From the cell containing the given text, extract its center point as (x, y) coordinate. 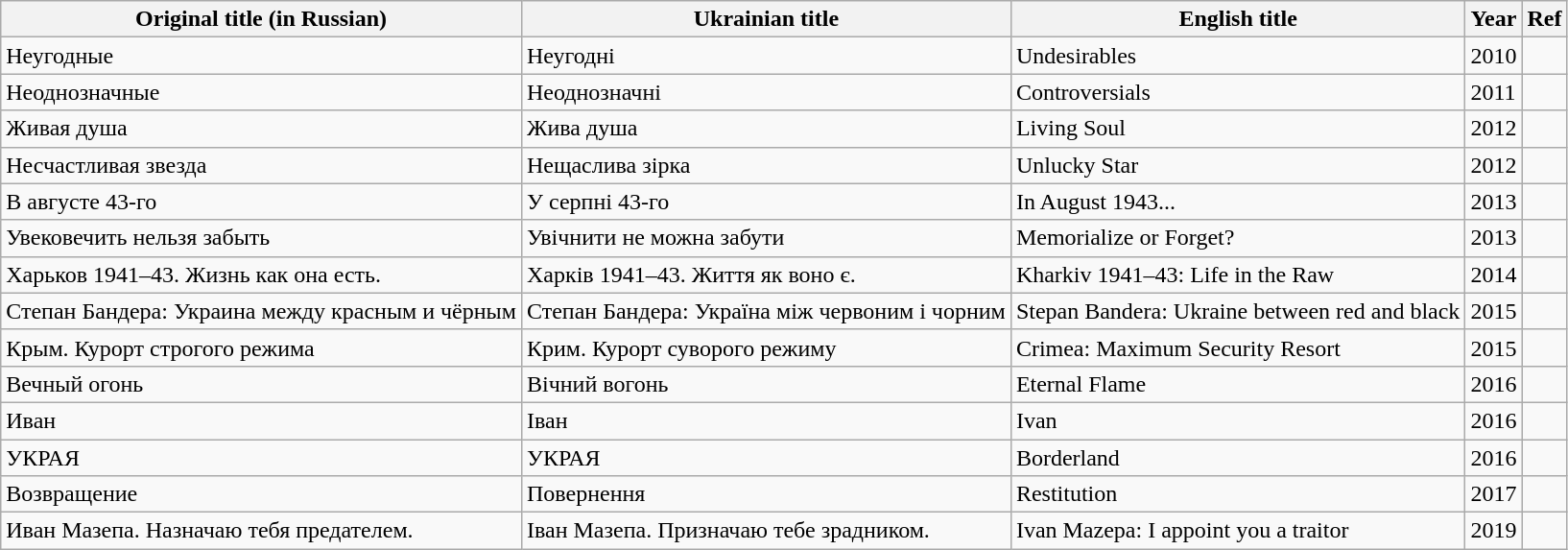
Controversials (1238, 92)
Crimea: Maximum Security Resort (1238, 347)
Иван Мазепа. Назначаю тебя предателем. (261, 531)
Original title (in Russian) (261, 19)
Неугодные (261, 56)
У серпні 43-го (766, 202)
Unlucky Star (1238, 165)
In August 1943... (1238, 202)
Вечный огонь (261, 384)
Ref (1545, 19)
Неоднозначные (261, 92)
Крым. Курорт строгого режима (261, 347)
2019 (1493, 531)
Іван (766, 420)
Неугодні (766, 56)
Несчастливая звезда (261, 165)
Нещаслива зірка (766, 165)
Увічнити не можна забути (766, 238)
Неоднозначні (766, 92)
Повернення (766, 494)
Крим. Курорт суворого режиму (766, 347)
Степан Бандера: Україна між червоним і чорним (766, 311)
Вічний вогонь (766, 384)
Eternal Flame (1238, 384)
Увековечить нельзя забыть (261, 238)
Харьков 1941–43. Жизнь как она есть. (261, 275)
Ivan (1238, 420)
2014 (1493, 275)
Степан Бандера: Украина между красным и чёрным (261, 311)
Living Soul (1238, 129)
Kharkiv 1941–43: Life in the Raw (1238, 275)
Живая душа (261, 129)
Ukrainian title (766, 19)
Харків 1941–43. Життя як воно є. (766, 275)
Ivan Mazepa: I appoint you a traitor (1238, 531)
2011 (1493, 92)
English title (1238, 19)
Year (1493, 19)
2010 (1493, 56)
Иван (261, 420)
2017 (1493, 494)
Stepan Bandera: Ukraine between red and black (1238, 311)
Іван Мазепа. Призначаю тебе зрадником. (766, 531)
Жива душа (766, 129)
Возвращение (261, 494)
Memorialize or Forget? (1238, 238)
В августе 43-го (261, 202)
Restitution (1238, 494)
Borderland (1238, 458)
Undesirables (1238, 56)
